Identify which cell holds the provided text, then report its [X, Y] central coordinate. 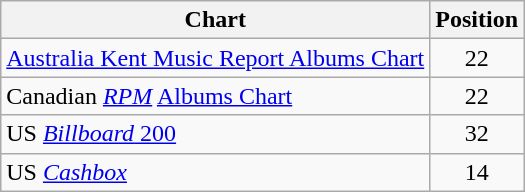
Position [477, 20]
32 [477, 134]
Canadian RPM Albums Chart [216, 96]
US Billboard 200 [216, 134]
14 [477, 172]
Australia Kent Music Report Albums Chart [216, 58]
US Cashbox [216, 172]
Chart [216, 20]
